Capture the cell that displays the provided text and extract its [x, y] central coordinate. 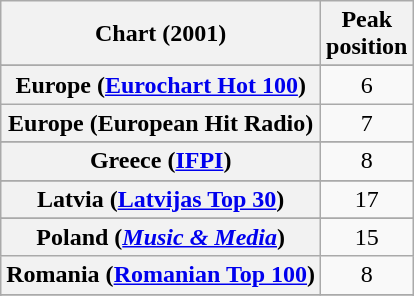
7 [367, 123]
15 [367, 237]
Latvia (Latvijas Top 30) [161, 199]
Peakposition [367, 34]
17 [367, 199]
Europe (Eurochart Hot 100) [161, 85]
Poland (Music & Media) [161, 237]
6 [367, 85]
Chart (2001) [161, 34]
Romania (Romanian Top 100) [161, 275]
Europe (European Hit Radio) [161, 123]
Greece (IFPI) [161, 161]
